Pinpoint the cell where the given text exists, returning its [X, Y] midpoint coordinate. 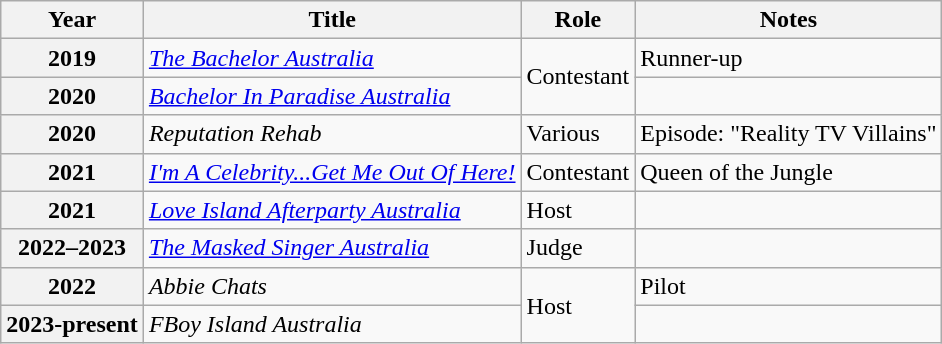
Love Island Afterparty Australia [332, 210]
Judge [578, 248]
Year [72, 20]
Notes [788, 20]
The Masked Singer Australia [332, 248]
FBoy Island Australia [332, 324]
Pilot [788, 286]
Abbie Chats [332, 286]
The Bachelor Australia [332, 58]
2023-present [72, 324]
Various [578, 134]
Reputation Rehab [332, 134]
2019 [72, 58]
Bachelor In Paradise Australia [332, 96]
2022 [72, 286]
Episode: "Reality TV Villains" [788, 134]
Runner-up [788, 58]
Role [578, 20]
2022–2023 [72, 248]
I'm A Celebrity...Get Me Out Of Here! [332, 172]
Queen of the Jungle [788, 172]
Title [332, 20]
